Return (X, Y) of the center of cell containing provided text 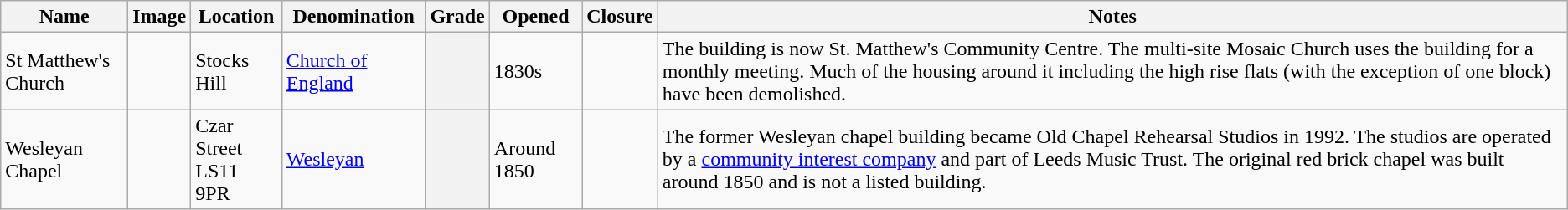
Grade (457, 17)
1830s (535, 71)
Czar StreetLS11 9PR (236, 159)
Name (64, 17)
Closure (620, 17)
Image (159, 17)
Stocks Hill (236, 71)
Wesleyan Chapel (64, 159)
Around 1850 (535, 159)
St Matthew's Church (64, 71)
Location (236, 17)
Wesleyan (353, 159)
Notes (1112, 17)
Church of England (353, 71)
Denomination (353, 17)
Opened (535, 17)
